From the cell containing the given text, extract its center point as [x, y] coordinate. 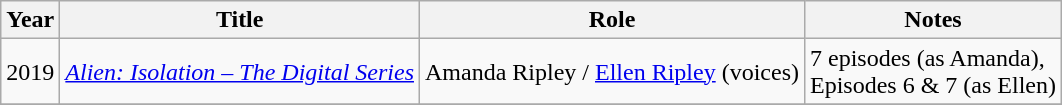
Year [30, 20]
7 episodes (as Amanda),Episodes 6 & 7 (as Ellen) [932, 72]
Notes [932, 20]
Title [240, 20]
Amanda Ripley / Ellen Ripley (voices) [612, 72]
2019 [30, 72]
Alien: Isolation – The Digital Series [240, 72]
Role [612, 20]
